Provide the [X, Y] coordinate of the cell's center where the given text is located.  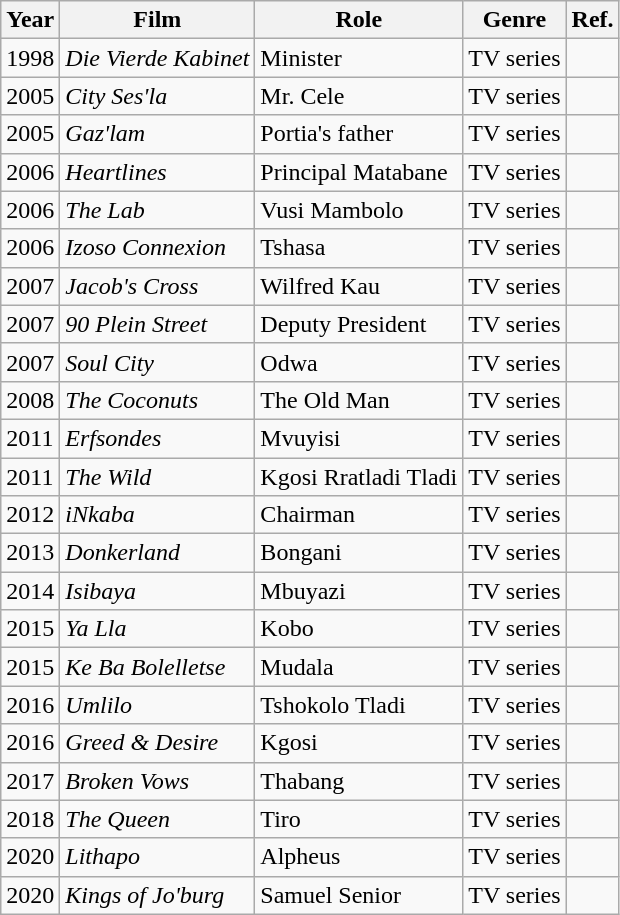
Ref. [592, 20]
The Old Man [359, 400]
Kgosi Rratladi Tladi [359, 477]
1998 [30, 58]
Umlilo [158, 705]
Principal Matabane [359, 172]
The Lab [158, 210]
Wilfred Kau [359, 286]
Vusi Mambolo [359, 210]
Donkerland [158, 553]
2014 [30, 591]
Thabang [359, 781]
Portia's father [359, 134]
Kgosi [359, 743]
Alpheus [359, 857]
Mudala [359, 667]
Kobo [359, 629]
Tshokolo Tladi [359, 705]
Ya Lla [158, 629]
Heartlines [158, 172]
Bongani [359, 553]
Mr. Cele [359, 96]
The Wild [158, 477]
Genre [514, 20]
Odwa [359, 362]
Lithapo [158, 857]
Broken Vows [158, 781]
Tshasa [359, 248]
90 Plein Street [158, 324]
Soul City [158, 362]
2017 [30, 781]
Samuel Senior [359, 895]
Film [158, 20]
Deputy President [359, 324]
Year [30, 20]
2008 [30, 400]
Jacob's Cross [158, 286]
iNkaba [158, 515]
Mvuyisi [359, 438]
2012 [30, 515]
Chairman [359, 515]
Erfsondes [158, 438]
City Ses'la [158, 96]
Gaz'lam [158, 134]
The Queen [158, 819]
Role [359, 20]
Minister [359, 58]
Greed & Desire [158, 743]
The Coconuts [158, 400]
Mbuyazi [359, 591]
Die Vierde Kabinet [158, 58]
Isibaya [158, 591]
Izoso Connexion [158, 248]
2013 [30, 553]
Kings of Jo'burg [158, 895]
Ke Ba Bolelletse [158, 667]
Tiro [359, 819]
2018 [30, 819]
